Locate the cell with the specified text and output its (x, y) center coordinate. 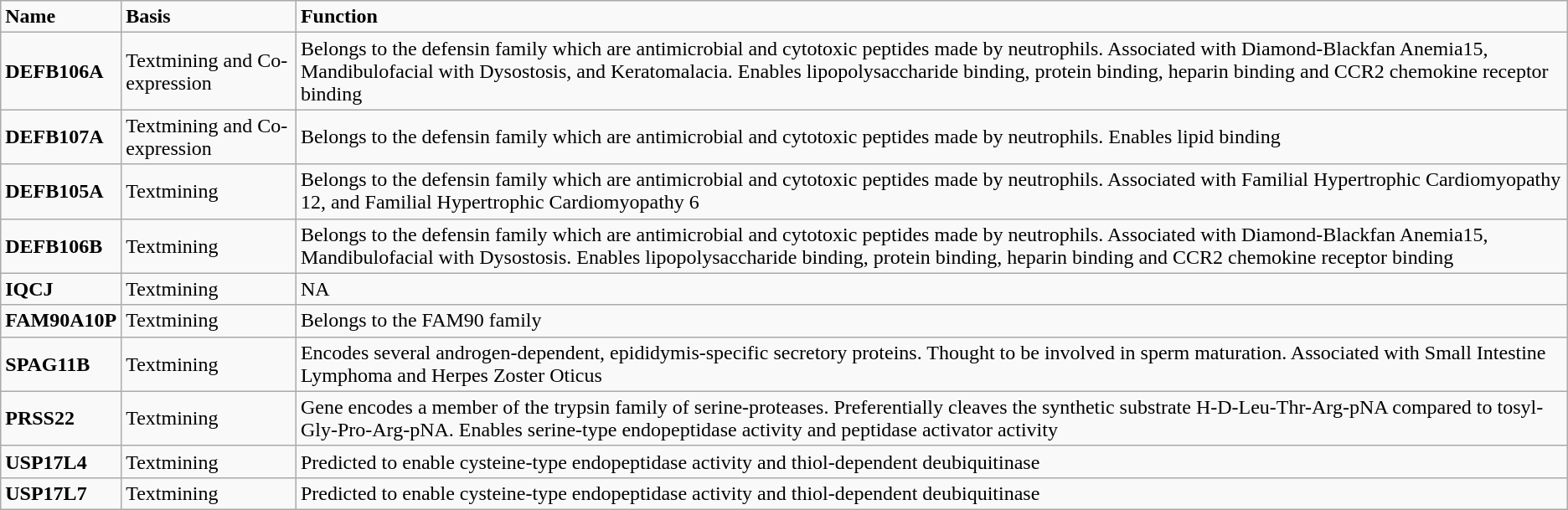
Belongs to the FAM90 family (931, 321)
IQCJ (61, 289)
USP17L4 (61, 461)
DEFB106B (61, 246)
DEFB106A (61, 71)
PRSS22 (61, 419)
USP17L7 (61, 493)
FAM90A10P (61, 321)
Belongs to the defensin family which are antimicrobial and cytotoxic peptides made by neutrophils. Enables lipid binding (931, 137)
NA (931, 289)
DEFB107A (61, 137)
Function (931, 17)
Basis (209, 17)
SPAG11B (61, 363)
Name (61, 17)
DEFB105A (61, 191)
